Determine the (X, Y) coordinate at the center of the cell enclosing the given text.  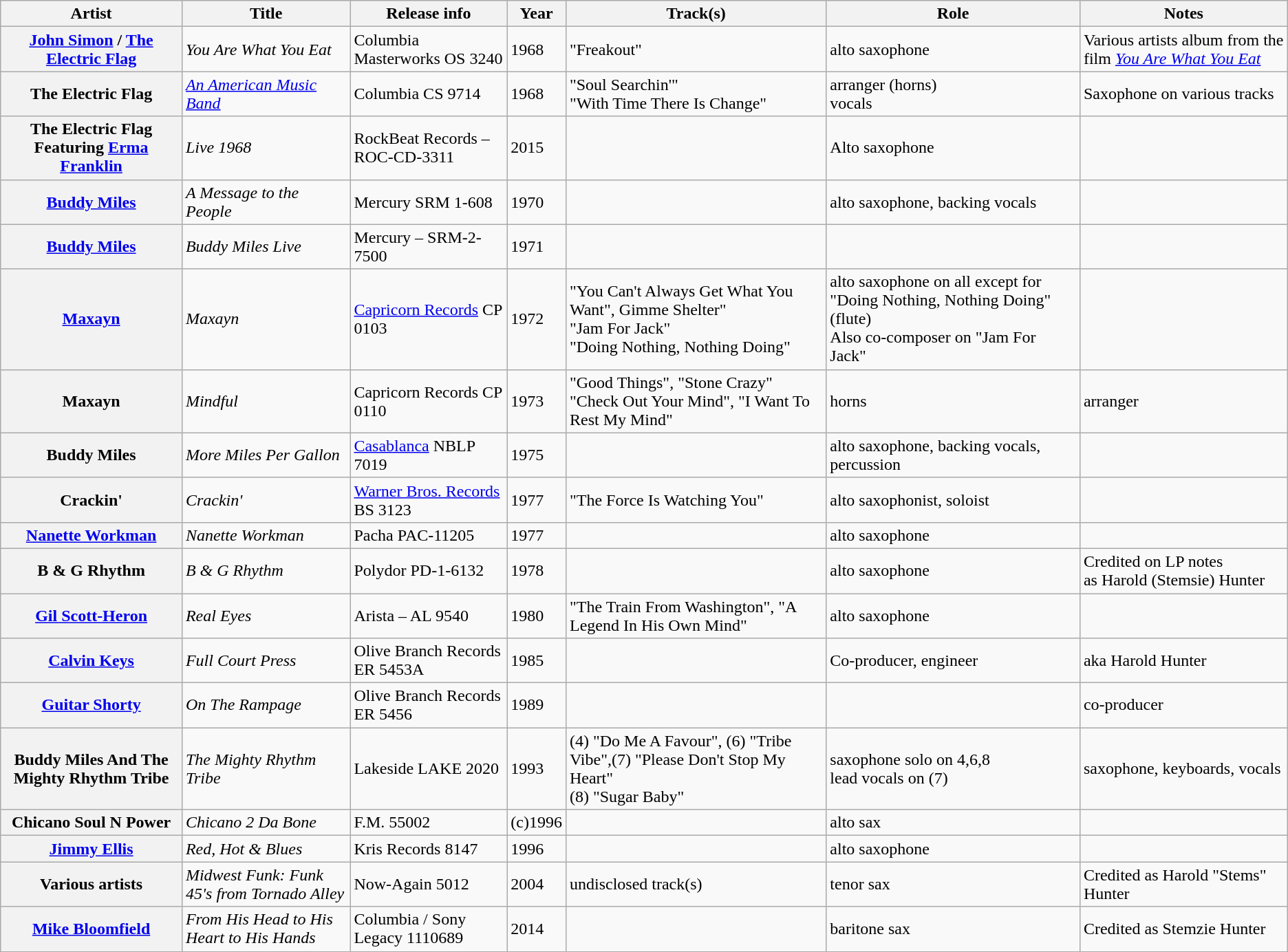
1989 (537, 706)
alto saxophonist, soloist (954, 499)
Now-Again 5012 (429, 885)
tenor sax (954, 885)
Track(s) (696, 14)
1975 (537, 455)
Mercury – SRM-2-7500 (429, 246)
Chicano 2 Da Bone (266, 823)
Guitar Shorty (92, 706)
Role (954, 14)
1970 (537, 202)
From His Head to His Heart to His Hands (266, 929)
Columbia / Sony Legacy 1110689 (429, 929)
Columbia CS 9714 (429, 94)
Olive Branch Records ER 5453A (429, 660)
Polydor PD-1-6132 (429, 571)
Chicano Soul N Power (92, 823)
1993 (537, 769)
Capricorn Records CP 0110 (429, 401)
Olive Branch Records ER 5456 (429, 706)
Credited on LP notesas Harold (Stemsie) Hunter (1183, 571)
1972 (537, 319)
alto saxophone, backing vocals, percussion (954, 455)
arranger (1183, 401)
An American Music Band (266, 94)
1985 (537, 660)
1996 (537, 849)
Title (266, 14)
Lakeside LAKE 2020 (429, 769)
"Soul Searchin'""With Time There Is Change" (696, 94)
Buddy Miles And The Mighty Rhythm Tribe (92, 769)
saxophone solo on 4,6,8lead vocals on (7) (954, 769)
Saxophone on various tracks (1183, 94)
Notes (1183, 14)
Credited as Harold "Stems" Hunter (1183, 885)
Kris Records 8147 (429, 849)
Arista – AL 9540 (429, 615)
Calvin Keys (92, 660)
"You Can't Always Get What You Want", Gimme Shelter""Jam For Jack""Doing Nothing, Nothing Doing" (696, 319)
Co-producer, engineer (954, 660)
You Are What You Eat (266, 50)
2014 (537, 929)
F.M. 55002 (429, 823)
Jimmy Ellis (92, 849)
Release info (429, 14)
Various artists album from the film You Are What You Eat (1183, 50)
Mercury SRM 1-608 (429, 202)
Credited as Stemzie Hunter (1183, 929)
The Electric Flag Featuring Erma Franklin (92, 148)
co-producer (1183, 706)
"Freakout" (696, 50)
A Message to the People (266, 202)
Casablanca NBLP 7019 (429, 455)
Warner Bros. Records BS 3123 (429, 499)
The Electric Flag (92, 94)
1978 (537, 571)
Columbia Masterworks OS 3240 (429, 50)
Mike Bloomfield (92, 929)
1973 (537, 401)
The Mighty Rhythm Tribe (266, 769)
alto saxophone, backing vocals (954, 202)
Artist (92, 14)
1980 (537, 615)
Real Eyes (266, 615)
saxophone, keyboards, vocals (1183, 769)
Year (537, 14)
2004 (537, 885)
RockBeat Records – ROC-CD-3311 (429, 148)
Capricorn Records CP 0103 (429, 319)
Full Court Press (266, 660)
On The Rampage (266, 706)
2015 (537, 148)
Pacha PAC-11205 (429, 535)
Mindful (266, 401)
Gil Scott-Heron (92, 615)
Midwest Funk: Funk 45's from Tornado Alley (266, 885)
Red, Hot & Blues (266, 849)
alto saxophone on all except for "Doing Nothing, Nothing Doing" (flute)Also co-composer on "Jam For Jack" (954, 319)
(4) "Do Me A Favour", (6) "Tribe Vibe",(7) "Please Don't Stop My Heart"(8) "Sugar Baby" (696, 769)
1971 (537, 246)
undisclosed track(s) (696, 885)
(c)1996 (537, 823)
John Simon / The Electric Flag (92, 50)
aka Harold Hunter (1183, 660)
arranger (horns)vocals (954, 94)
Various artists (92, 885)
alto sax (954, 823)
"The Train From Washington", "A Legend In His Own Mind" (696, 615)
Buddy Miles Live (266, 246)
Alto saxophone (954, 148)
More Miles Per Gallon (266, 455)
Live 1968 (266, 148)
"Good Things", "Stone Crazy""Check Out Your Mind", "I Want To Rest My Mind" (696, 401)
"The Force Is Watching You" (696, 499)
horns (954, 401)
baritone sax (954, 929)
